For the text-containing cell, return its midpoint in [x, y] coordinate format. 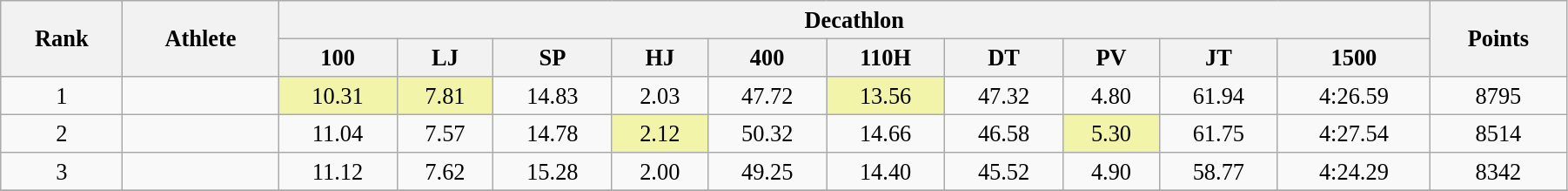
14.40 [886, 172]
4:24.29 [1354, 172]
47.72 [767, 95]
Rank [62, 38]
14.78 [553, 133]
HJ [660, 58]
2.12 [660, 133]
7.81 [446, 95]
100 [338, 58]
SP [553, 58]
PV [1112, 58]
14.66 [886, 133]
1 [62, 95]
7.62 [446, 172]
400 [767, 58]
JT [1218, 58]
5.30 [1112, 133]
10.31 [338, 95]
58.77 [1218, 172]
61.94 [1218, 95]
2.00 [660, 172]
11.04 [338, 133]
110H [886, 58]
7.57 [446, 133]
Points [1498, 38]
2 [62, 133]
46.58 [1004, 133]
11.12 [338, 172]
2.03 [660, 95]
8342 [1498, 172]
4.90 [1112, 172]
61.75 [1218, 133]
15.28 [553, 172]
49.25 [767, 172]
47.32 [1004, 95]
3 [62, 172]
4:26.59 [1354, 95]
Decathlon [854, 19]
13.56 [886, 95]
4:27.54 [1354, 133]
4.80 [1112, 95]
8795 [1498, 95]
1500 [1354, 58]
14.83 [553, 95]
Athlete [200, 38]
50.32 [767, 133]
DT [1004, 58]
8514 [1498, 133]
LJ [446, 58]
45.52 [1004, 172]
